Detect which cell encompasses the target text, then output its [x, y] center coordinate. 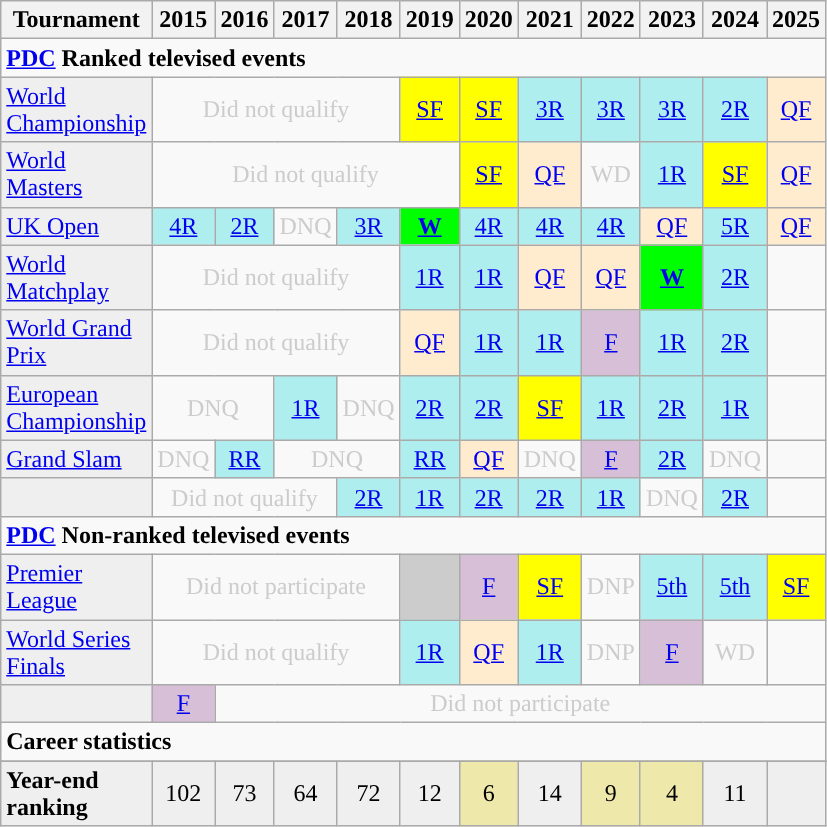
4 [672, 794]
Premier League [76, 586]
Tournament [76, 20]
5R [734, 226]
World Matchplay [76, 278]
2021 [550, 20]
PDC Ranked televised events [414, 58]
2025 [796, 20]
2015 [184, 20]
14 [550, 794]
Year-end ranking [76, 794]
UK Open [76, 226]
2020 [488, 20]
2019 [430, 20]
2022 [610, 20]
2023 [672, 20]
2016 [244, 20]
102 [184, 794]
2018 [368, 20]
2024 [734, 20]
9 [610, 794]
World Masters [76, 174]
2017 [306, 20]
World Series Finals [76, 652]
European Championship [76, 408]
World Championship [76, 110]
PDC Non-ranked televised events [414, 535]
11 [734, 794]
World Grand Prix [76, 342]
Grand Slam [76, 459]
72 [368, 794]
12 [430, 794]
73 [244, 794]
6 [488, 794]
Career statistics [414, 742]
64 [306, 794]
